Output the [X, Y] coordinate of the center of the cell containing the given text.  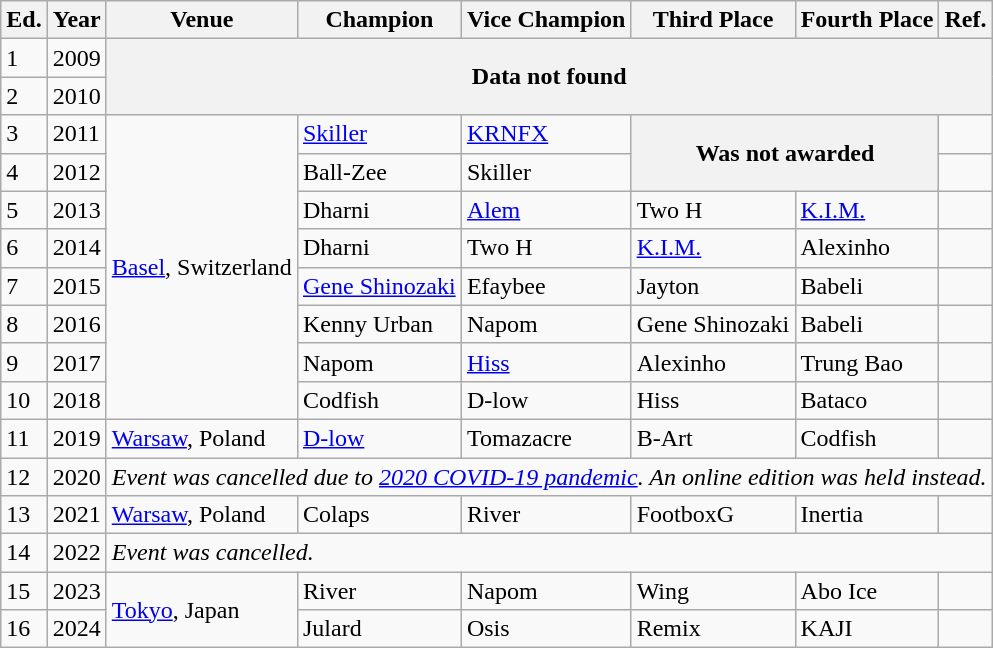
13 [24, 515]
Was not awarded [785, 153]
14 [24, 553]
Alem [546, 210]
Remix [713, 629]
Kenny Urban [379, 324]
15 [24, 591]
Wing [713, 591]
2017 [76, 362]
Osis [546, 629]
2021 [76, 515]
9 [24, 362]
KAJI [867, 629]
2 [24, 96]
2013 [76, 210]
4 [24, 172]
2009 [76, 58]
Ed. [24, 20]
B-Art [713, 438]
Tomazacre [546, 438]
7 [24, 286]
2011 [76, 134]
Ball-Zee [379, 172]
2022 [76, 553]
2014 [76, 248]
3 [24, 134]
Julard [379, 629]
2019 [76, 438]
FootboxG [713, 515]
11 [24, 438]
2015 [76, 286]
Jayton [713, 286]
16 [24, 629]
6 [24, 248]
Tokyo, Japan [202, 610]
8 [24, 324]
Ref. [966, 20]
5 [24, 210]
Fourth Place [867, 20]
2010 [76, 96]
2024 [76, 629]
Third Place [713, 20]
2020 [76, 477]
Colaps [379, 515]
Data not found [549, 77]
Year [76, 20]
2016 [76, 324]
2023 [76, 591]
2012 [76, 172]
Vice Champion [546, 20]
1 [24, 58]
Champion [379, 20]
KRNFX [546, 134]
Venue [202, 20]
12 [24, 477]
Basel, Switzerland [202, 267]
Event was cancelled due to 2020 COVID-19 pandemic. An online edition was held instead. [549, 477]
Event was cancelled. [549, 553]
Efaybee [546, 286]
Bataco [867, 400]
2018 [76, 400]
Trung Bao [867, 362]
Inertia [867, 515]
10 [24, 400]
Abo Ice [867, 591]
